Locate the cell with the specified text and output its (x, y) center coordinate. 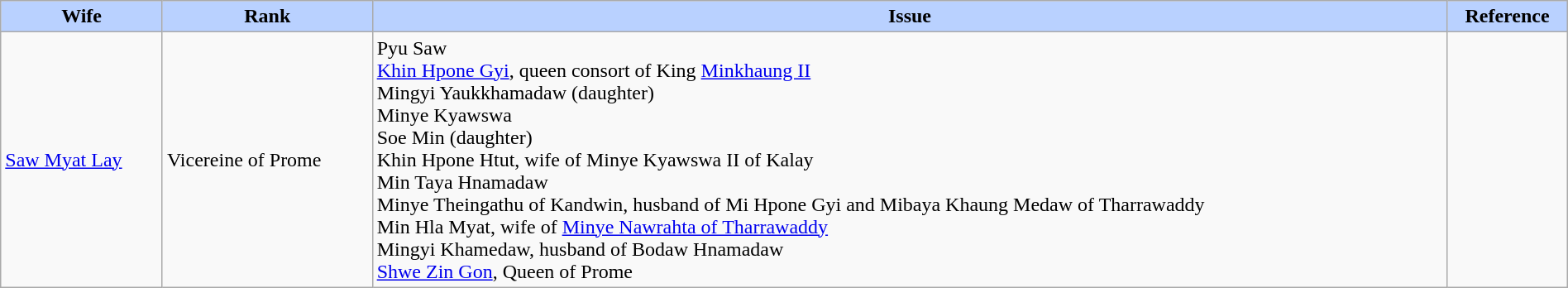
Rank (267, 17)
Saw Myat Lay (82, 160)
Issue (910, 17)
Vicereine of Prome (267, 160)
Wife (82, 17)
Reference (1507, 17)
